Output the [X, Y] coordinate of the center of the cell containing the given text.  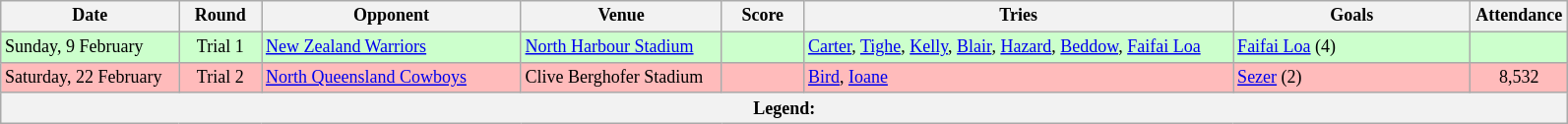
Venue [621, 16]
Faifai Loa (4) [1352, 47]
Sunday, 9 February [91, 47]
Goals [1352, 16]
Carter, Tighe, Kelly, Blair, Hazard, Beddow, Faifai Loa [1019, 47]
Trial 1 [220, 47]
8,532 [1520, 77]
Opponent [392, 16]
Clive Berghofer Stadium [621, 77]
Trial 2 [220, 77]
Legend: [784, 108]
Saturday, 22 February [91, 77]
Tries [1019, 16]
Date [91, 16]
Attendance [1520, 16]
Bird, Ioane [1019, 77]
New Zealand Warriors [392, 47]
North Queensland Cowboys [392, 77]
North Harbour Stadium [621, 47]
Score [763, 16]
Round [220, 16]
Sezer (2) [1352, 77]
